Output the [x, y] coordinate of the center of the cell containing the given text.  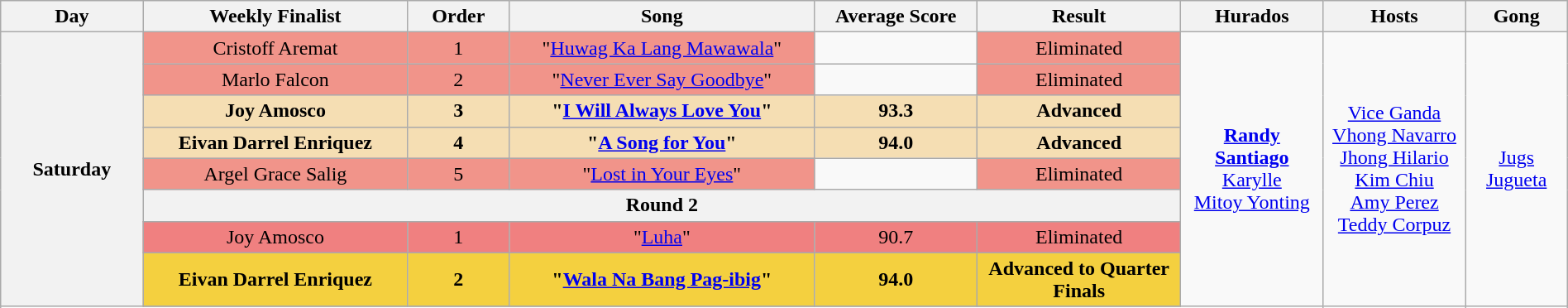
Song [662, 17]
Weekly Finalist [275, 17]
"A Song for You" [662, 142]
Jugs Jugueta [1517, 170]
Hurados [1252, 17]
Average Score [896, 17]
93.3 [896, 111]
3 [458, 111]
Marlo Falcon [275, 79]
Cristoff Aremat [275, 48]
"Wala Na Bang Pag-ibig" [662, 280]
Gong [1517, 17]
5 [458, 174]
"Huwag Ka Lang Mawawala" [662, 48]
Day [72, 17]
90.7 [896, 237]
"Never Ever Say Goodbye" [662, 79]
"Lost in Your Eyes" [662, 174]
Hosts [1394, 17]
Vice Ganda Vhong NavarroJhong HilarioKim ChiuAmy PerezTeddy Corpuz [1394, 170]
Advanced to Quarter Finals [1079, 280]
"Luha" [662, 237]
Result [1079, 17]
"I Will Always Love You" [662, 111]
Argel Grace Salig [275, 174]
Randy Santiago Karylle Mitoy Yonting [1252, 170]
4 [458, 142]
Saturday [72, 170]
Round 2 [662, 205]
Order [458, 17]
